Detect which cell encompasses the target text, then output its (X, Y) center coordinate. 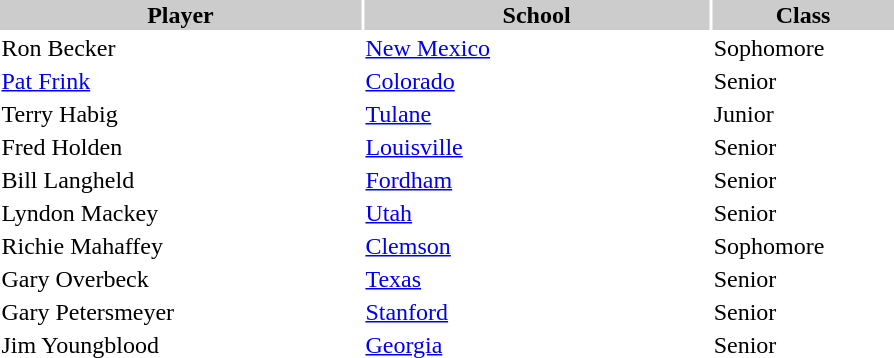
Player (180, 15)
Lyndon Mackey (180, 213)
Junior (803, 114)
Fred Holden (180, 147)
Fordham (536, 180)
School (536, 15)
Clemson (536, 246)
Stanford (536, 312)
Louisville (536, 147)
Utah (536, 213)
Gary Overbeck (180, 279)
Pat Frink (180, 81)
Bill Langheld (180, 180)
Terry Habig (180, 114)
Class (803, 15)
Gary Petersmeyer (180, 312)
Richie Mahaffey (180, 246)
Colorado (536, 81)
Ron Becker (180, 48)
Tulane (536, 114)
Texas (536, 279)
New Mexico (536, 48)
